Locate the cell with the specified text and output its [x, y] center coordinate. 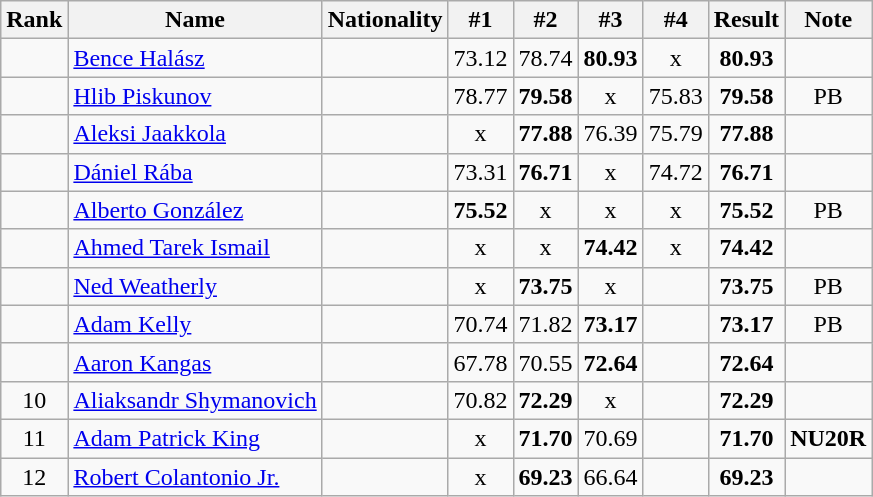
Dániel Rába [195, 172]
12 [34, 477]
66.64 [610, 477]
Aliaksandr Shymanovich [195, 400]
75.83 [676, 96]
Robert Colantonio Jr. [195, 477]
Aaron Kangas [195, 362]
Adam Kelly [195, 324]
70.74 [480, 324]
Bence Halász [195, 58]
67.78 [480, 362]
Nationality [385, 20]
74.72 [676, 172]
#2 [546, 20]
Result [746, 20]
Name [195, 20]
NU20R [828, 438]
Alberto González [195, 210]
70.55 [546, 362]
73.12 [480, 58]
#3 [610, 20]
10 [34, 400]
78.74 [546, 58]
Adam Patrick King [195, 438]
#4 [676, 20]
Ned Weatherly [195, 286]
73.31 [480, 172]
#1 [480, 20]
Rank [34, 20]
Aleksi Jaakkola [195, 134]
Ahmed Tarek Ismail [195, 248]
70.69 [610, 438]
11 [34, 438]
78.77 [480, 96]
Hlib Piskunov [195, 96]
75.79 [676, 134]
71.82 [546, 324]
70.82 [480, 400]
76.39 [610, 134]
Note [828, 20]
